Capture the cell that displays the provided text and extract its [x, y] central coordinate. 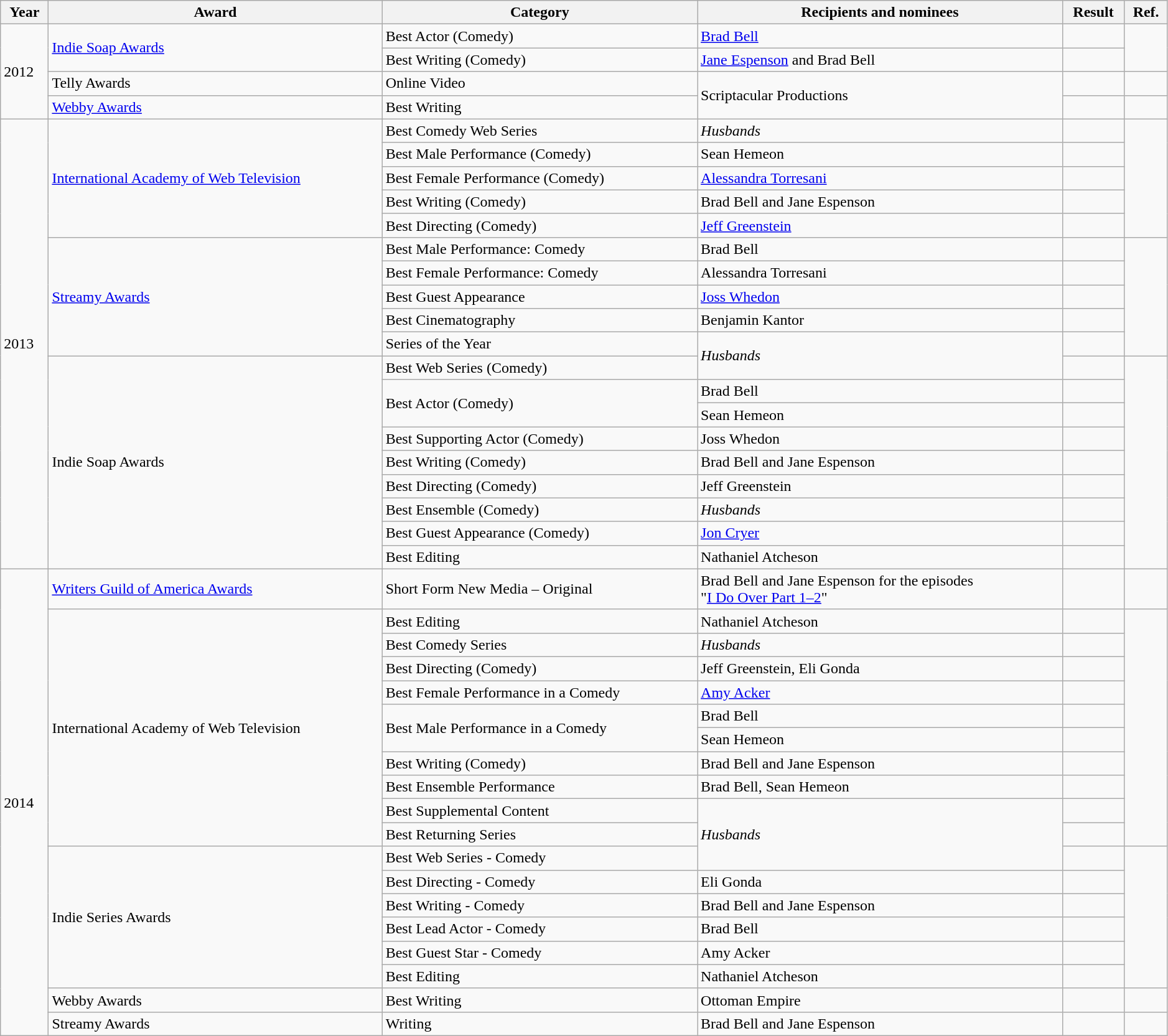
Telly Awards [215, 83]
Ottoman Empire [880, 1000]
Best Female Performance (Comedy) [540, 178]
Best Guest Star - Comedy [540, 953]
Best Male Performance: Comedy [540, 249]
Eli Gonda [880, 882]
Benjamin Kantor [880, 320]
Best Guest Appearance [540, 297]
Writing [540, 1024]
Best Ensemble Performance [540, 787]
Best Supporting Actor (Comedy) [540, 439]
Best Supplemental Content [540, 811]
Result [1093, 12]
Best Returning Series [540, 834]
Brad Bell, Sean Hemeon [880, 787]
Best Guest Appearance (Comedy) [540, 533]
Brad Bell and Jane Espenson for the episodes "I Do Over Part 1–2" [880, 589]
Jane Espenson and Brad Bell [880, 60]
Year [25, 12]
Best Female Performance in a Comedy [540, 693]
2012 [25, 72]
Best Cinematography [540, 320]
Jeff Greenstein, Eli Gonda [880, 668]
2014 [25, 802]
Best Female Performance: Comedy [540, 273]
Best Comedy Web Series [540, 131]
Best Ensemble (Comedy) [540, 510]
Short Form New Media – Original [540, 589]
Writers Guild of America Awards [215, 589]
Jon Cryer [880, 533]
Indie Series Awards [215, 917]
Scriptacular Productions [880, 95]
Series of the Year [540, 344]
Best Male Performance in a Comedy [540, 728]
Best Lead Actor - Comedy [540, 929]
Best Male Performance (Comedy) [540, 154]
Online Video [540, 83]
Category [540, 12]
Recipients and nominees [880, 12]
Best Writing - Comedy [540, 905]
Best Comedy Series [540, 645]
2013 [25, 343]
Ref. [1146, 12]
Best Web Series - Comedy [540, 858]
Best Directing - Comedy [540, 882]
Award [215, 12]
Best Web Series (Comedy) [540, 368]
